Provide the (X, Y) coordinate of the cell's center where the given text is located.  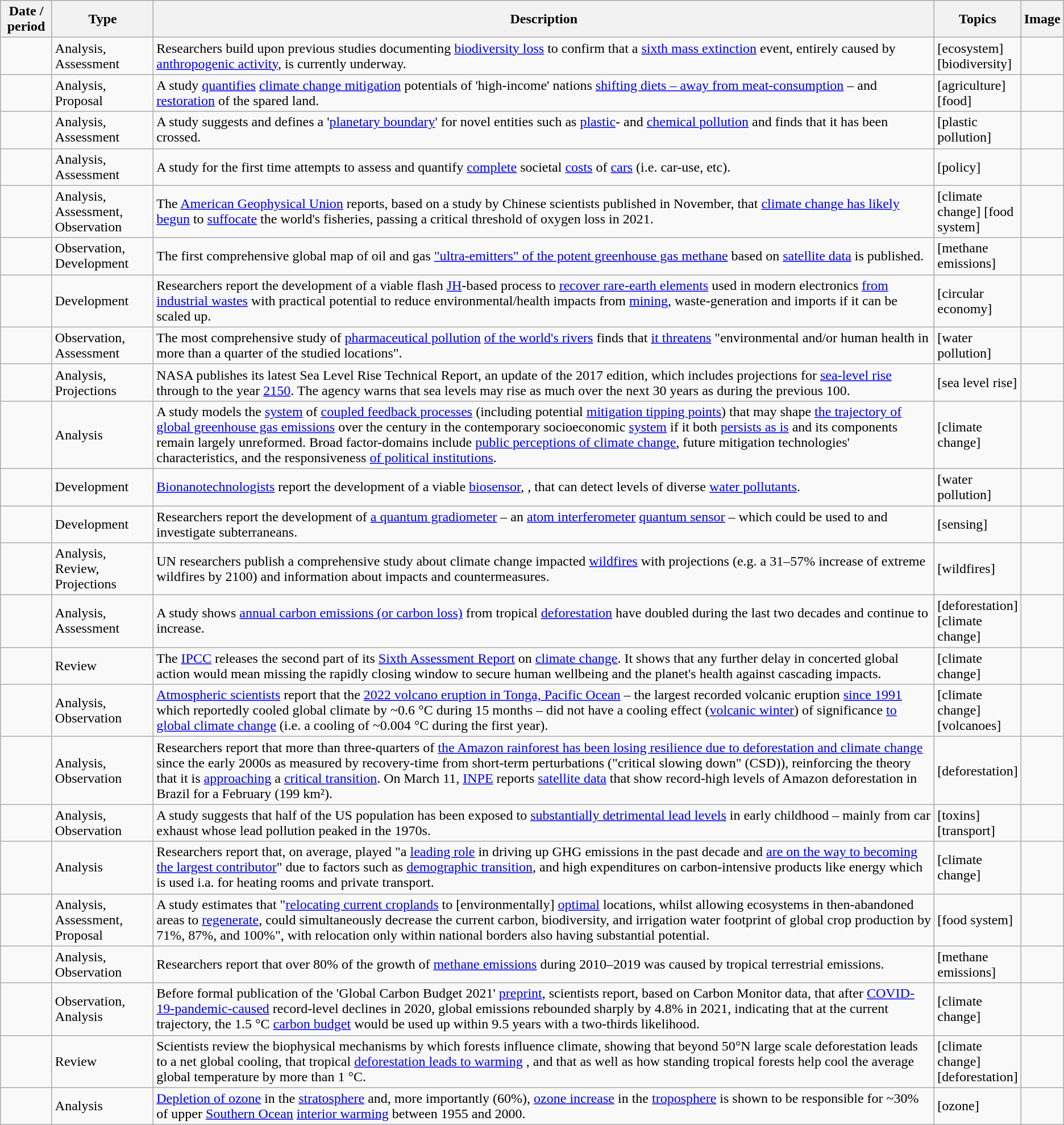
[plastic pollution] (978, 130)
[sea level rise] (978, 382)
[climate change] [food system] (978, 211)
Analysis, Proposal (102, 93)
[climate change] [deforestation] (978, 1061)
A study suggests and defines a 'planetary boundary' for novel entities such as plastic- and chemical pollution and finds that it has been crossed. (544, 130)
Analysis, Assessment, Proposal (102, 920)
Date / period (26, 19)
A study shows annual carbon emissions (or carbon loss) from tropical deforestation have doubled during the last two decades and continue to increase. (544, 621)
[deforestation] [climate change] (978, 621)
Observation, Analysis (102, 1009)
[climate change] [volcanoes] (978, 711)
Description (544, 19)
[toxins] [transport] (978, 823)
A study for the first time attempts to assess and quantify complete societal costs of cars (i.e. car-use, etc). (544, 167)
Analysis, Assessment, Observation (102, 211)
[policy] (978, 167)
Analysis, Projections (102, 382)
[food system] (978, 920)
[ozone] (978, 1106)
[circular economy] (978, 301)
[agriculture] [food] (978, 93)
Type (102, 19)
[sensing] (978, 524)
The first comprehensive global map of oil and gas "ultra-emitters" of the potent greenhouse gas methane based on satellite data is published. (544, 256)
Bionanotechnologists report the development of a viable biosensor, , that can detect levels of diverse water pollutants. (544, 487)
[deforestation] (978, 771)
Researchers report that over 80% of the growth of methane emissions during 2010–2019 was caused by tropical terrestrial emissions. (544, 964)
Observation, Assessment (102, 346)
Observation, Development (102, 256)
Analysis, Review, Projections (102, 569)
Topics (978, 19)
[ecosystem] [biodiversity] (978, 56)
Image (1042, 19)
[wildfires] (978, 569)
